Search for the cell housing the specified text and yield its [X, Y] center coordinate. 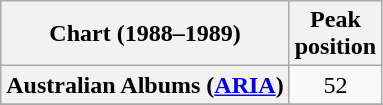
Peakposition [335, 34]
52 [335, 85]
Chart (1988–1989) [145, 34]
Australian Albums (ARIA) [145, 85]
